Return the (X, Y) coordinate for the center point of the cell that contains the specified text.  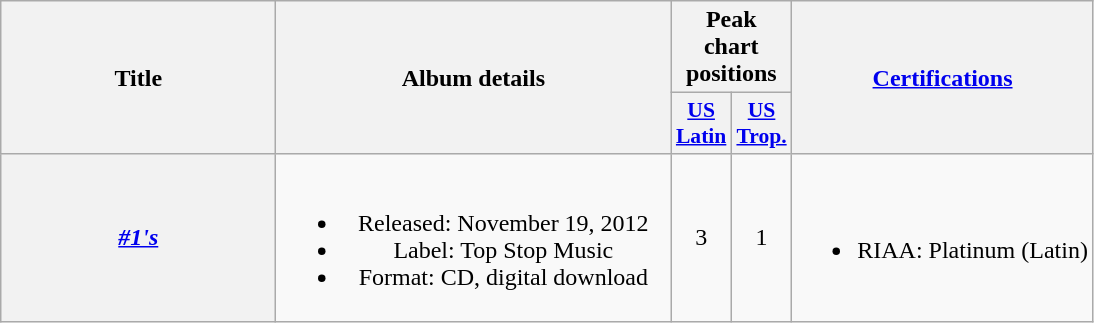
3 (702, 238)
RIAA: Platinum (Latin) (943, 238)
Title (138, 78)
Peak chart positions (732, 47)
Album details (474, 78)
USTrop. (761, 124)
Certifications (943, 78)
#1's (138, 238)
Released: November 19, 2012Label: Top Stop MusicFormat: CD, digital download (474, 238)
USLatin (702, 124)
1 (761, 238)
